Provide the (X, Y) coordinate of the cell's center where the given text is located.  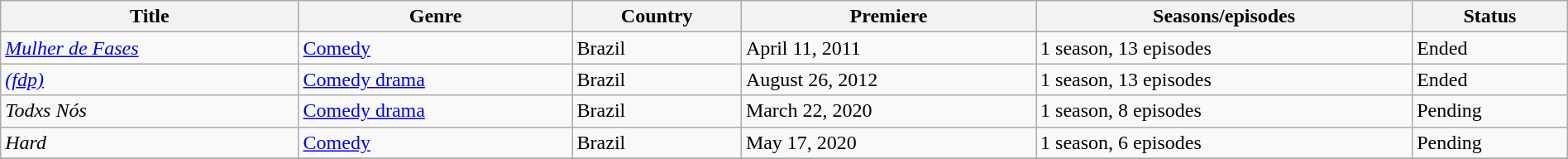
Mulher de Fases (150, 48)
Status (1490, 17)
April 11, 2011 (888, 48)
August 26, 2012 (888, 79)
1 season, 8 episodes (1224, 111)
1 season, 6 episodes (1224, 142)
Country (657, 17)
Title (150, 17)
Hard (150, 142)
Genre (435, 17)
March 22, 2020 (888, 111)
Seasons/episodes (1224, 17)
Todxs Nós (150, 111)
(fdp) (150, 79)
Premiere (888, 17)
May 17, 2020 (888, 142)
